Determine the (X, Y) coordinate at the center of the cell enclosing the given text.  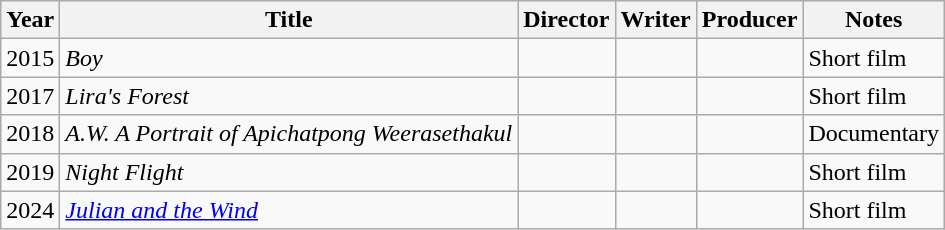
Title (289, 20)
2024 (30, 210)
2017 (30, 96)
2015 (30, 58)
Director (566, 20)
2019 (30, 172)
Documentary (874, 134)
Year (30, 20)
Julian and the Wind (289, 210)
Boy (289, 58)
Night Flight (289, 172)
2018 (30, 134)
Writer (656, 20)
A.W. A Portrait of Apichatpong Weerasethakul (289, 134)
Notes (874, 20)
Producer (750, 20)
Lira's Forest (289, 96)
